Search for the cell housing the specified text and yield its [x, y] center coordinate. 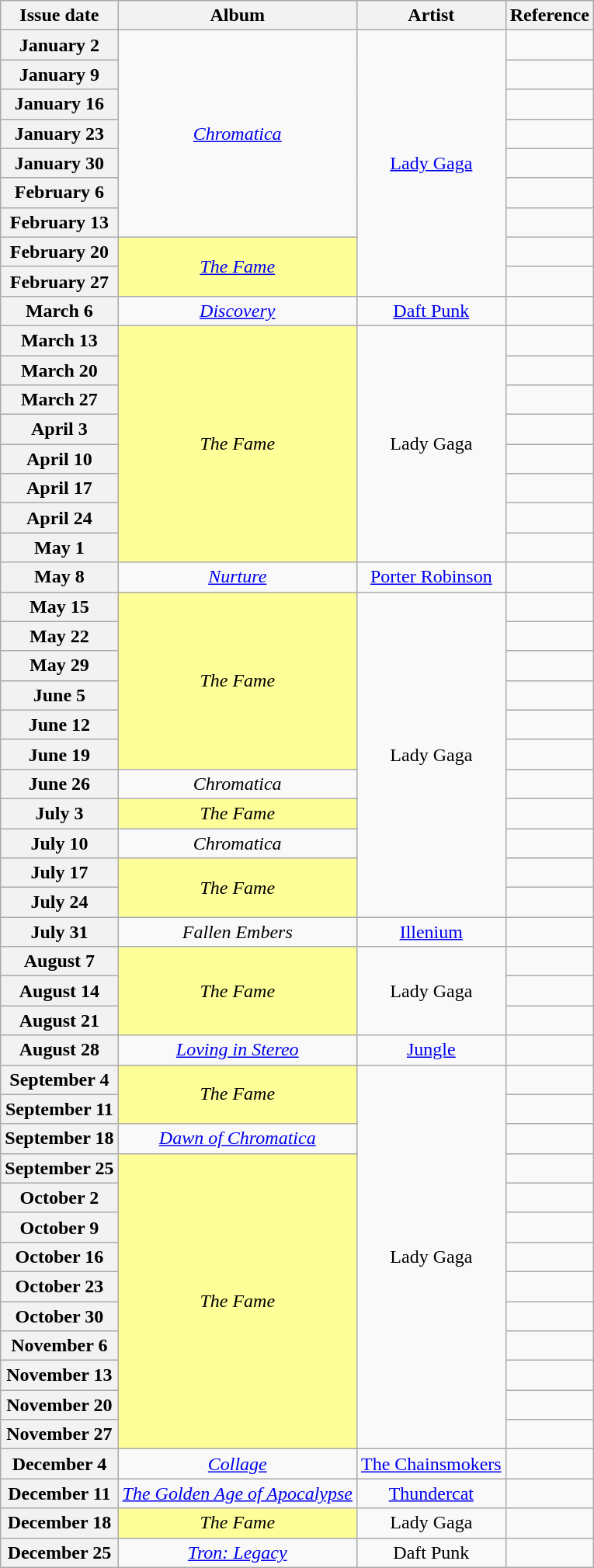
October 30 [59, 1316]
January 9 [59, 75]
Fallen Embers [238, 932]
May 8 [59, 577]
November 6 [59, 1346]
August 21 [59, 1020]
February 13 [59, 222]
May 15 [59, 607]
Nurture [238, 577]
December 18 [59, 1523]
July 3 [59, 813]
October 16 [59, 1257]
Jungle [431, 1050]
July 17 [59, 873]
November 20 [59, 1405]
May 1 [59, 548]
July 31 [59, 932]
Reference [550, 16]
September 18 [59, 1139]
June 5 [59, 695]
Collage [238, 1464]
June 19 [59, 754]
September 4 [59, 1080]
Tron: Legacy [238, 1552]
June 26 [59, 784]
April 17 [59, 488]
July 24 [59, 902]
November 27 [59, 1434]
Artist [431, 16]
March 20 [59, 370]
February 20 [59, 252]
Thundercat [431, 1493]
January 30 [59, 163]
February 27 [59, 281]
August 28 [59, 1050]
June 12 [59, 725]
November 13 [59, 1375]
April 3 [59, 429]
Discovery [238, 311]
September 25 [59, 1168]
April 10 [59, 459]
March 6 [59, 311]
March 13 [59, 340]
Dawn of Chromatica [238, 1139]
February 6 [59, 193]
January 16 [59, 104]
August 14 [59, 991]
December 25 [59, 1552]
May 29 [59, 666]
September 11 [59, 1109]
October 2 [59, 1198]
Porter Robinson [431, 577]
The Golden Age of Apocalypse [238, 1493]
Issue date [59, 16]
December 11 [59, 1493]
January 23 [59, 134]
December 4 [59, 1464]
The Chainsmokers [431, 1464]
October 9 [59, 1227]
August 7 [59, 961]
March 27 [59, 400]
May 22 [59, 636]
Album [238, 16]
July 10 [59, 843]
Illenium [431, 932]
Loving in Stereo [238, 1050]
October 23 [59, 1286]
January 2 [59, 45]
April 24 [59, 518]
